Return the (X, Y) coordinate for the center point of the cell that contains the specified text.  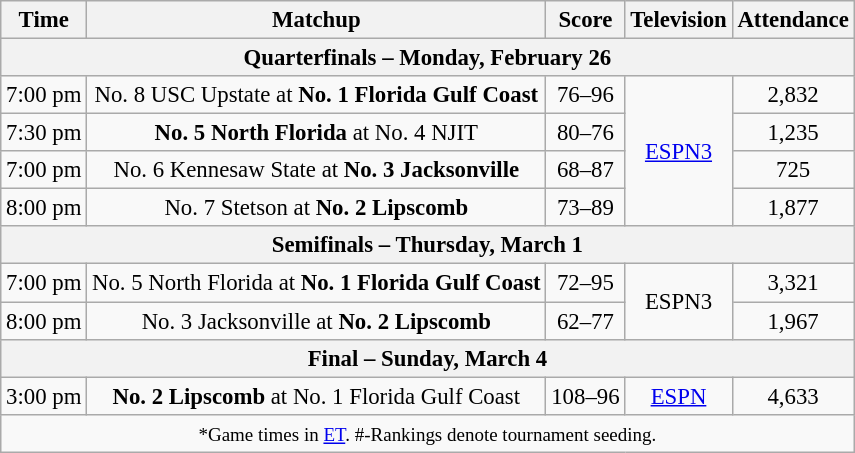
Television (678, 20)
725 (793, 170)
Score (586, 20)
Final – Sunday, March 4 (428, 358)
Attendance (793, 20)
Time (44, 20)
No. 6 Kennesaw State at No. 3 Jacksonville (316, 170)
No. 5 North Florida at No. 1 Florida Gulf Coast (316, 283)
1,877 (793, 208)
4,633 (793, 396)
3:00 pm (44, 396)
Semifinals – Thursday, March 1 (428, 245)
7:30 pm (44, 133)
*Game times in ET. #-Rankings denote tournament seeding. (428, 433)
62–77 (586, 321)
76–96 (586, 95)
No. 2 Lipscomb at No. 1 Florida Gulf Coast (316, 396)
80–76 (586, 133)
2,832 (793, 95)
1,967 (793, 321)
No. 8 USC Upstate at No. 1 Florida Gulf Coast (316, 95)
No. 7 Stetson at No. 2 Lipscomb (316, 208)
Quarterfinals – Monday, February 26 (428, 58)
ESPN (678, 396)
73–89 (586, 208)
Matchup (316, 20)
1,235 (793, 133)
108–96 (586, 396)
No. 5 North Florida at No. 4 NJIT (316, 133)
68–87 (586, 170)
3,321 (793, 283)
No. 3 Jacksonville at No. 2 Lipscomb (316, 321)
72–95 (586, 283)
